Return the [X, Y] coordinate for the center point of the cell that contains the specified text.  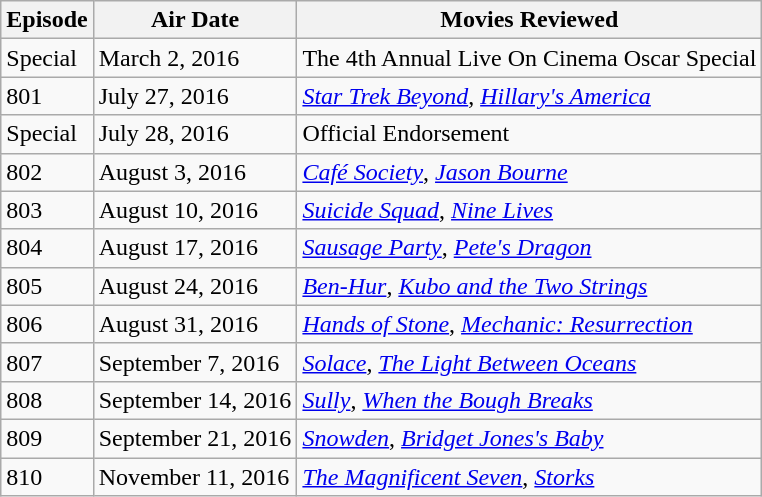
Hands of Stone, Mechanic: Resurrection [530, 324]
August 31, 2016 [195, 324]
Suicide Squad, Nine Lives [530, 210]
March 2, 2016 [195, 58]
The 4th Annual Live On Cinema Oscar Special [530, 58]
803 [47, 210]
September 7, 2016 [195, 362]
Official Endorsement [530, 134]
August 10, 2016 [195, 210]
September 21, 2016 [195, 438]
805 [47, 286]
November 11, 2016 [195, 477]
Episode [47, 20]
804 [47, 248]
Solace, The Light Between Oceans [530, 362]
806 [47, 324]
810 [47, 477]
Movies Reviewed [530, 20]
Sausage Party, Pete's Dragon [530, 248]
Air Date [195, 20]
Sully, When the Bough Breaks [530, 400]
807 [47, 362]
August 17, 2016 [195, 248]
Snowden, Bridget Jones's Baby [530, 438]
809 [47, 438]
September 14, 2016 [195, 400]
808 [47, 400]
Star Trek Beyond, Hillary's America [530, 96]
July 28, 2016 [195, 134]
801 [47, 96]
Café Society, Jason Bourne [530, 172]
July 27, 2016 [195, 96]
802 [47, 172]
August 3, 2016 [195, 172]
The Magnificent Seven, Storks [530, 477]
August 24, 2016 [195, 286]
Ben-Hur, Kubo and the Two Strings [530, 286]
